From the cell containing the given text, extract its center point as [x, y] coordinate. 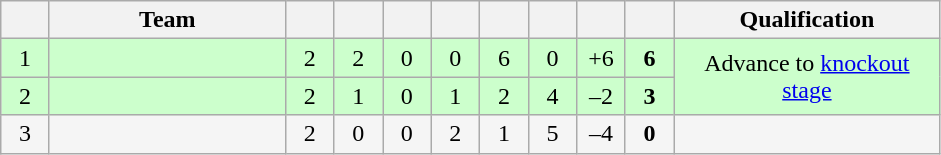
+6 [602, 58]
Team [167, 20]
5 [552, 134]
–4 [602, 134]
4 [552, 96]
Qualification [807, 20]
–2 [602, 96]
Advance to knockout stage [807, 77]
